Locate the cell with the specified text and output its (x, y) center coordinate. 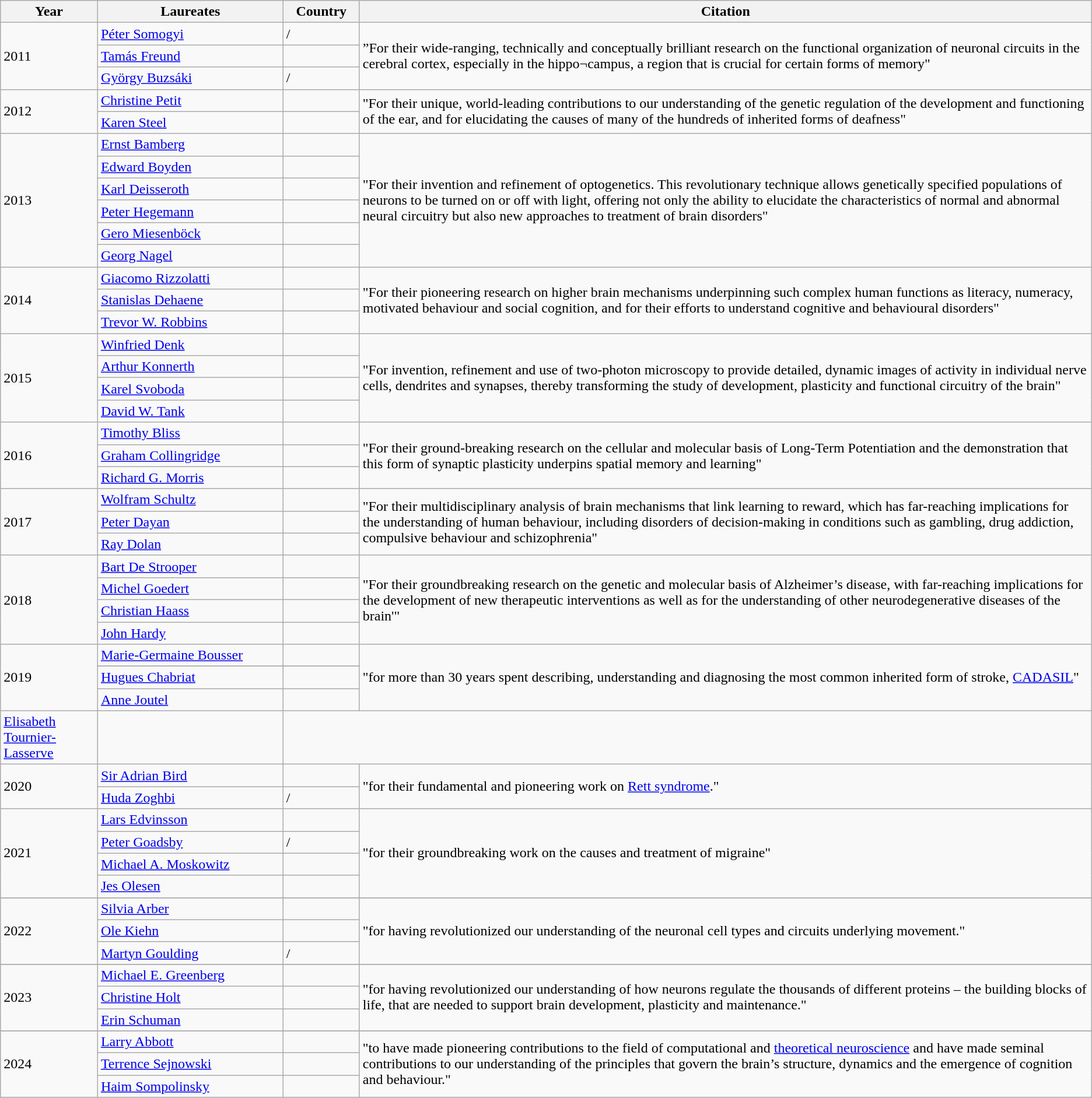
Richard G. Morris (190, 478)
Trevor W. Robbins (190, 322)
2020 (49, 787)
Winfried Denk (190, 345)
Michael A. Moskowitz (190, 864)
Anne Joutel (190, 700)
Graham Collingridge (190, 455)
Silvia Arber (190, 908)
Wolfram Schultz (190, 500)
Ole Kiehn (190, 931)
Larry Abbott (190, 1042)
Karen Steel (190, 122)
Citation (726, 12)
Ernst Bamberg (190, 145)
2017 (49, 522)
Michel Goedert (190, 588)
Jes Olesen (190, 886)
Karel Svoboda (190, 389)
John Hardy (190, 633)
Tamás Freund (190, 56)
2015 (49, 378)
2014 (49, 300)
Peter Hegemann (190, 211)
Sir Adrian Bird (190, 776)
"for more than 30 years spent describing, understanding and diagnosing the most common inherited form of stroke, CADASIL" (726, 678)
Arthur Konnerth (190, 367)
Lars Edvinsson (190, 820)
Marie-Germaine Bousser (190, 655)
Martyn Goulding (190, 953)
Huda Zoghbi (190, 798)
2016 (49, 455)
2012 (49, 111)
Peter Dayan (190, 522)
Timothy Bliss (190, 433)
Haim Sompolinsky (190, 1086)
Péter Somogyi (190, 34)
2021 (49, 853)
"for having revolutionized our understanding of the neuronal cell types and circuits underlying movement." (726, 931)
Stanislas Dehaene (190, 300)
2013 (49, 200)
Year (49, 12)
"for their groundbreaking work on the causes and treatment of migraine" (726, 853)
Edward Boyden (190, 167)
Michael E. Greenberg (190, 975)
Christine Holt (190, 997)
Christine Petit (190, 100)
Ray Dolan (190, 544)
2022 (49, 931)
Bart De Strooper (190, 566)
Laureates (190, 12)
Elisabeth Tournier-Lasserve (49, 738)
2018 (49, 599)
György Buzsáki (190, 78)
Gero Miesenböck (190, 233)
Hugues Chabriat (190, 678)
2011 (49, 56)
Karl Deisseroth (190, 189)
David W. Tank (190, 411)
Christian Haass (190, 611)
2023 (49, 997)
Erin Schuman (190, 1020)
Peter Goadsby (190, 842)
Georg Nagel (190, 255)
2019 (49, 678)
"for their fundamental and pioneering work on Rett syndrome." (726, 787)
Country (321, 12)
2024 (49, 1064)
Terrence Sejnowski (190, 1064)
Giacomo Rizzolatti (190, 278)
